For the text-containing cell, return its midpoint in [X, Y] coordinate format. 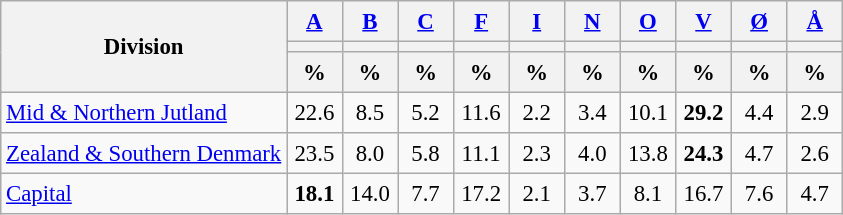
29.2 [704, 114]
Zealand & Southern Denmark [144, 154]
7.7 [426, 194]
11.1 [481, 154]
Division [144, 47]
22.6 [315, 114]
2.6 [815, 154]
17.2 [481, 194]
11.6 [481, 114]
7.6 [759, 194]
3.4 [593, 114]
2.2 [537, 114]
8.0 [370, 154]
23.5 [315, 154]
Mid & Northern Jutland [144, 114]
I [537, 22]
Ø [759, 22]
18.1 [315, 194]
O [648, 22]
13.8 [648, 154]
10.1 [648, 114]
4.4 [759, 114]
V [704, 22]
2.1 [537, 194]
B [370, 22]
16.7 [704, 194]
3.7 [593, 194]
Capital [144, 194]
8.1 [648, 194]
2.9 [815, 114]
F [481, 22]
4.0 [593, 154]
N [593, 22]
2.3 [537, 154]
14.0 [370, 194]
8.5 [370, 114]
Å [815, 22]
24.3 [704, 154]
5.8 [426, 154]
A [315, 22]
5.2 [426, 114]
C [426, 22]
